Extract the [X, Y] coordinate from the center of the cell holding the provided text.  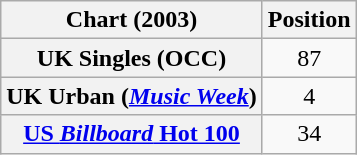
87 [309, 58]
UK Urban (Music Week) [132, 96]
UK Singles (OCC) [132, 58]
Position [309, 20]
4 [309, 96]
Chart (2003) [132, 20]
US Billboard Hot 100 [132, 134]
34 [309, 134]
